Extract the (X, Y) coordinate from the center of the cell holding the provided text.  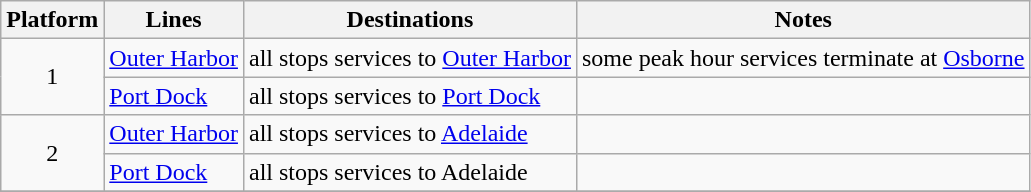
all stops services to Port Dock (410, 96)
Platform (52, 20)
some peak hour services terminate at Osborne (803, 58)
Destinations (410, 20)
Notes (803, 20)
all stops services to Outer Harbor (410, 58)
2 (52, 153)
Lines (174, 20)
1 (52, 77)
